Capture the cell that displays the provided text and extract its (x, y) central coordinate. 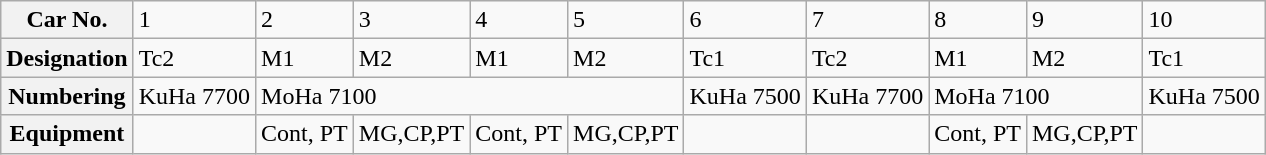
4 (519, 20)
7 (867, 20)
6 (745, 20)
5 (626, 20)
Designation (67, 58)
3 (411, 20)
Car No. (67, 20)
10 (1204, 20)
Numbering (67, 96)
2 (305, 20)
8 (978, 20)
9 (1084, 20)
Equipment (67, 134)
1 (194, 20)
